Output the (X, Y) coordinate of the center of the cell containing the given text.  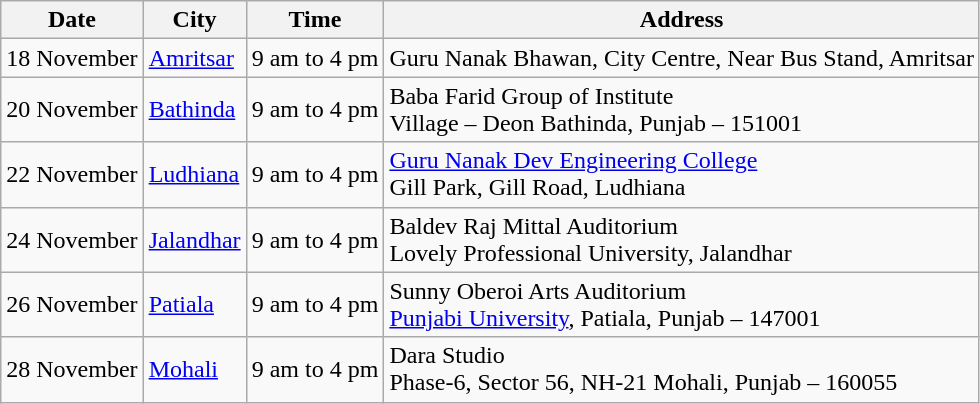
Ludhiana (194, 174)
Guru Nanak Dev Engineering CollegeGill Park, Gill Road, Ludhiana (682, 174)
Mohali (194, 370)
Baldev Raj Mittal AuditoriumLovely Professional University, Jalandhar (682, 240)
24 November (72, 240)
Amritsar (194, 58)
22 November (72, 174)
Guru Nanak Bhawan, City Centre, Near Bus Stand, Amritsar (682, 58)
Dara StudioPhase-6, Sector 56, NH-21 Mohali, Punjab – 160055 (682, 370)
26 November (72, 304)
Sunny Oberoi Arts AuditoriumPunjabi University, Patiala, Punjab – 147001 (682, 304)
Bathinda (194, 110)
Baba Farid Group of InstituteVillage – Deon Bathinda, Punjab – 151001 (682, 110)
City (194, 20)
28 November (72, 370)
Patiala (194, 304)
Jalandhar (194, 240)
Time (315, 20)
20 November (72, 110)
Address (682, 20)
Date (72, 20)
18 November (72, 58)
